Locate the cell with the specified text and output its [x, y] center coordinate. 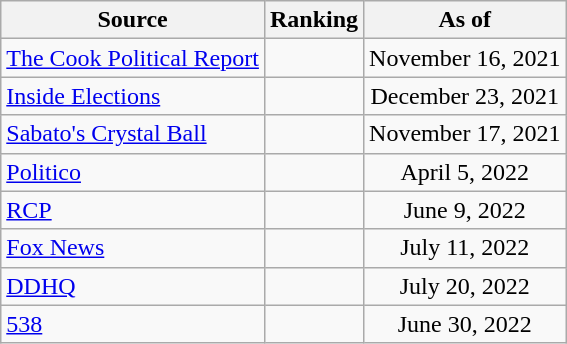
The Cook Political Report [133, 58]
Sabato's Crystal Ball [133, 134]
June 30, 2022 [465, 324]
RCP [133, 210]
As of [465, 20]
April 5, 2022 [465, 172]
Politico [133, 172]
June 9, 2022 [465, 210]
DDHQ [133, 286]
Fox News [133, 248]
November 16, 2021 [465, 58]
July 20, 2022 [465, 286]
Source [133, 20]
November 17, 2021 [465, 134]
Ranking [314, 20]
December 23, 2021 [465, 96]
538 [133, 324]
Inside Elections [133, 96]
July 11, 2022 [465, 248]
